Capture the cell that displays the provided text and extract its (X, Y) central coordinate. 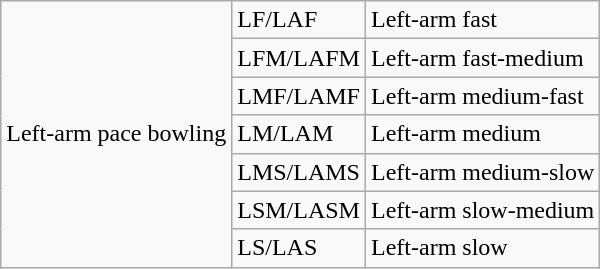
LF/LAF (299, 20)
LMS/LAMS (299, 172)
Left-arm medium (482, 134)
Left-arm slow (482, 248)
Left-arm fast (482, 20)
LSM/LASM (299, 210)
Left-arm pace bowling (116, 134)
Left-arm fast-medium (482, 58)
LS/LAS (299, 248)
LM/LAM (299, 134)
Left-arm slow-medium (482, 210)
Left-arm medium-fast (482, 96)
Left-arm medium-slow (482, 172)
LMF/LAMF (299, 96)
LFM/LAFM (299, 58)
